Detect which cell encompasses the target text, then output its [x, y] center coordinate. 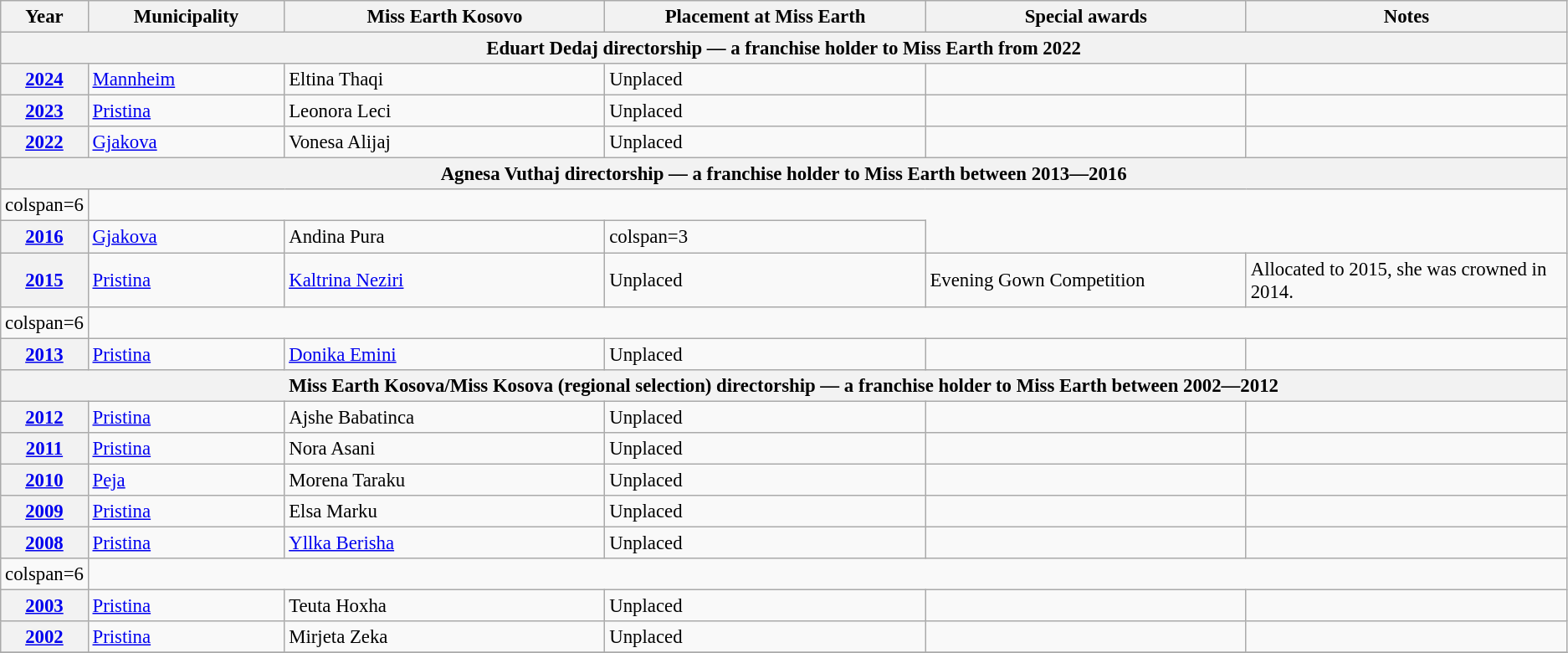
Evening Gown Competition [1086, 280]
2008 [44, 542]
Mannheim [186, 80]
2022 [44, 142]
Yllka Berisha [445, 542]
2002 [44, 637]
Donika Emini [445, 354]
Eltina Thaqi [445, 80]
Special awards [1086, 17]
2009 [44, 512]
Peja [186, 480]
Vonesa Alijaj [445, 142]
Mirjeta Zeka [445, 637]
Agnesa Vuthaj directorship — a franchise holder to Miss Earth between 2013―2016 [784, 174]
Placement at Miss Earth [765, 17]
2013 [44, 354]
colspan=3 [765, 237]
Notes [1406, 17]
2015 [44, 280]
Nora Asani [445, 449]
Eduart Dedaj directorship — a franchise holder to Miss Earth from 2022 [784, 49]
2003 [44, 606]
2024 [44, 80]
Leonora Leci [445, 111]
Ajshe Babatinca [445, 417]
2012 [44, 417]
2010 [44, 480]
Kaltrina Neziri [445, 280]
Municipality [186, 17]
Elsa Marku [445, 512]
Teuta Hoxha [445, 606]
2016 [44, 237]
2011 [44, 449]
Miss Earth Kosova/Miss Kosova (regional selection) directorship — a franchise holder to Miss Earth between 2002―2012 [784, 385]
Allocated to 2015, she was crowned in 2014. [1406, 280]
Morena Taraku [445, 480]
Miss Earth Kosovo [445, 17]
Andina Pura [445, 237]
Year [44, 17]
2023 [44, 111]
